Detect which cell encompasses the target text, then output its (x, y) center coordinate. 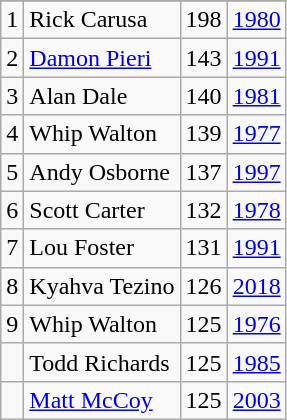
137 (204, 172)
Rick Carusa (102, 20)
143 (204, 58)
2003 (256, 400)
6 (12, 210)
Todd Richards (102, 362)
3 (12, 96)
140 (204, 96)
9 (12, 324)
1997 (256, 172)
Lou Foster (102, 248)
Andy Osborne (102, 172)
126 (204, 286)
1980 (256, 20)
1 (12, 20)
Scott Carter (102, 210)
Matt McCoy (102, 400)
131 (204, 248)
2018 (256, 286)
Alan Dale (102, 96)
Damon Pieri (102, 58)
1985 (256, 362)
1976 (256, 324)
139 (204, 134)
7 (12, 248)
5 (12, 172)
132 (204, 210)
Kyahva Tezino (102, 286)
2 (12, 58)
1978 (256, 210)
1981 (256, 96)
4 (12, 134)
198 (204, 20)
8 (12, 286)
1977 (256, 134)
